Output the [X, Y] coordinate of the center of the cell containing the given text.  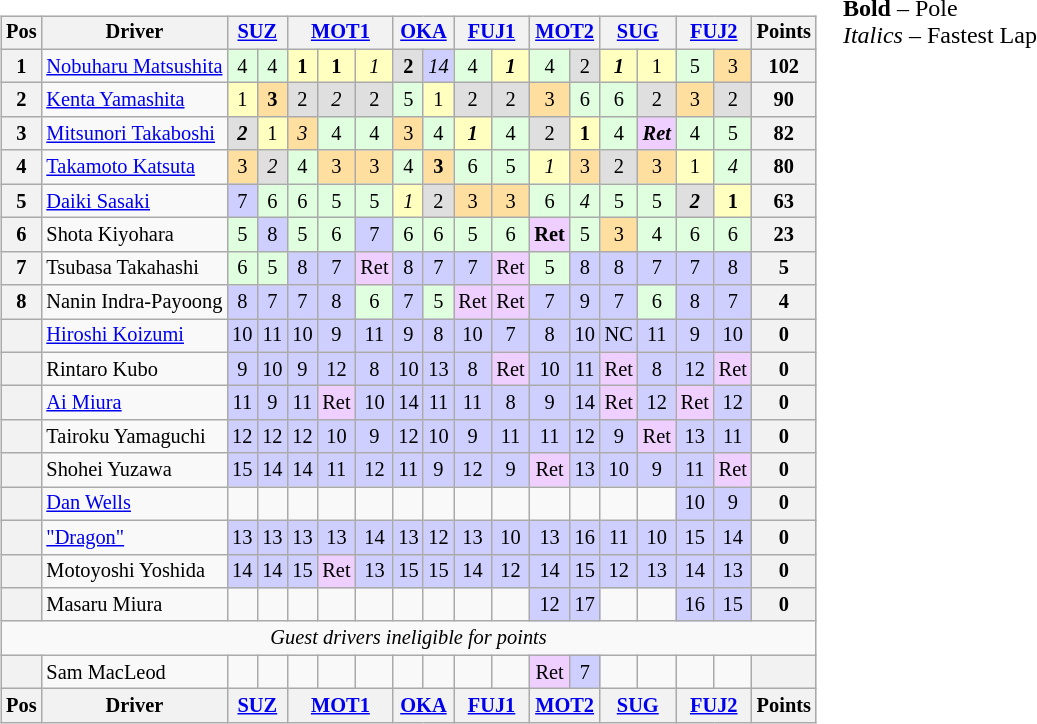
NC [619, 336]
Kenta Yamashita [134, 100]
90 [784, 100]
Nobuharu Matsushita [134, 66]
17 [585, 605]
63 [784, 201]
Ai Miura [134, 403]
Tsubasa Takahashi [134, 268]
Guest drivers ineligible for points [408, 638]
23 [784, 235]
Dan Wells [134, 504]
Sam MacLeod [134, 672]
"Dragon" [134, 537]
Takamoto Katsuta [134, 167]
Mitsunori Takaboshi [134, 134]
Masaru Miura [134, 605]
Tairoku Yamaguchi [134, 437]
102 [784, 66]
Nanin Indra-Payoong [134, 302]
Daiki Sasaki [134, 201]
80 [784, 167]
Shota Kiyohara [134, 235]
Shohei Yuzawa [134, 470]
82 [784, 134]
Hiroshi Koizumi [134, 336]
Motoyoshi Yoshida [134, 571]
Rintaro Kubo [134, 369]
